Output the (X, Y) coordinate of the center of the cell containing the given text.  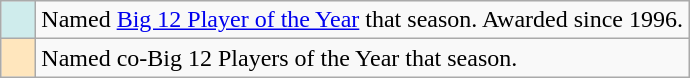
Named co-Big 12 Players of the Year that season. (362, 58)
Named Big 12 Player of the Year that season. Awarded since 1996. (362, 20)
